Provide the (x, y) coordinate of the cell's center where the given text is located.  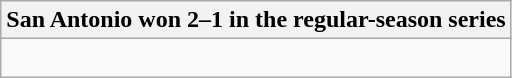
San Antonio won 2–1 in the regular-season series (256, 20)
